Locate the cell with the specified text and output its [x, y] center coordinate. 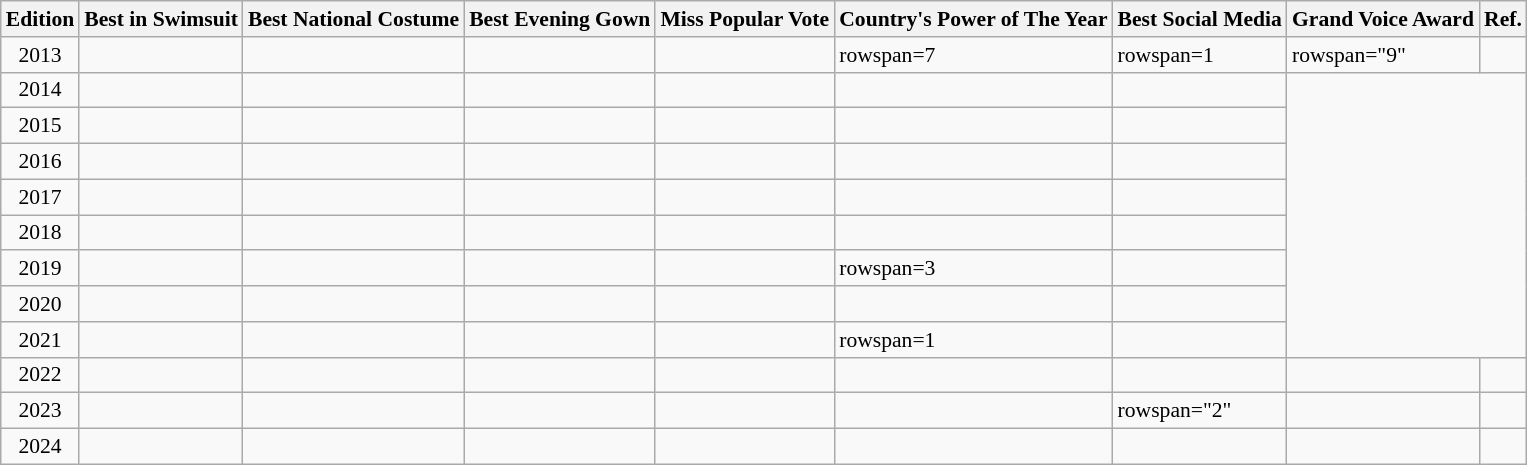
Best in Swimsuit [161, 19]
Edition [40, 19]
rowspan="9" [1383, 55]
2023 [40, 411]
2015 [40, 126]
2018 [40, 233]
2013 [40, 55]
2020 [40, 304]
2021 [40, 340]
Ref. [1503, 19]
2019 [40, 269]
2022 [40, 375]
Grand Voice Award [1383, 19]
2017 [40, 197]
rowspan=3 [973, 269]
2024 [40, 447]
Best National Costume [354, 19]
Best Social Media [1200, 19]
rowspan="2" [1200, 411]
Best Evening Gown [560, 19]
2016 [40, 162]
Country's Power of The Year [973, 19]
2014 [40, 90]
rowspan=7 [973, 55]
Miss Popular Vote [744, 19]
